Return the (X, Y) coordinate for the center point of the cell that contains the specified text.  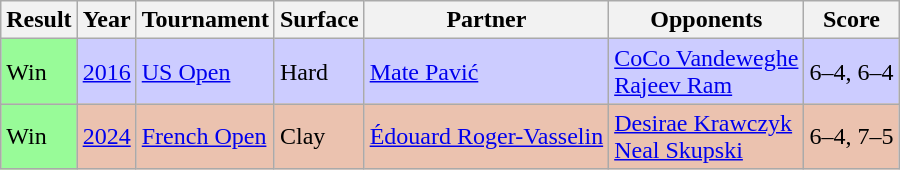
Year (106, 20)
Result (39, 20)
Édouard Roger-Vasselin (486, 136)
2024 (106, 136)
Opponents (706, 20)
Tournament (205, 20)
Score (852, 20)
Clay (319, 136)
6–4, 6–4 (852, 72)
Partner (486, 20)
Desirae Krawczyk Neal Skupski (706, 136)
CoCo Vandeweghe Rajeev Ram (706, 72)
Surface (319, 20)
French Open (205, 136)
Mate Pavić (486, 72)
Hard (319, 72)
2016 (106, 72)
US Open (205, 72)
6–4, 7–5 (852, 136)
